Pinpoint the cell where the given text exists, returning its [x, y] midpoint coordinate. 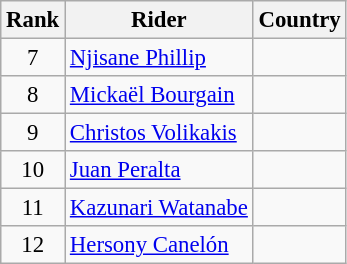
Country [300, 20]
Kazunari Watanabe [160, 208]
9 [33, 133]
Rank [33, 20]
10 [33, 170]
Christos Volikakis [160, 133]
Rider [160, 20]
Njisane Phillip [160, 58]
Juan Peralta [160, 170]
Mickaël Bourgain [160, 95]
11 [33, 208]
8 [33, 95]
Hersony Canelón [160, 245]
12 [33, 245]
7 [33, 58]
